Locate the cell with the specified text and output its [X, Y] center coordinate. 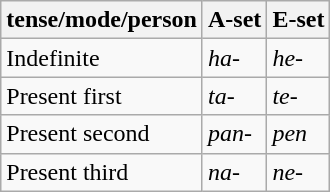
Present third [102, 172]
he- [298, 58]
ta- [234, 96]
pen [298, 134]
na- [234, 172]
te- [298, 96]
Indefinite [102, 58]
Present second [102, 134]
ha- [234, 58]
A-set [234, 20]
Present first [102, 96]
E-set [298, 20]
tense/mode/person [102, 20]
ne- [298, 172]
pan- [234, 134]
